Locate the cell with the specified text and output its [X, Y] center coordinate. 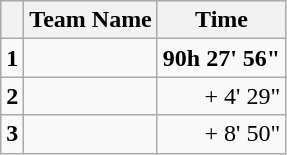
3 [12, 134]
1 [12, 58]
2 [12, 96]
+ 8' 50" [221, 134]
+ 4' 29" [221, 96]
90h 27' 56" [221, 58]
Team Name [91, 20]
Time [221, 20]
